Extract the [X, Y] coordinate from the center of the cell holding the provided text.  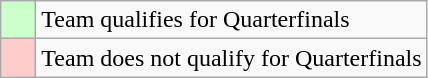
Team does not qualify for Quarterfinals [232, 58]
Team qualifies for Quarterfinals [232, 20]
